Return the [X, Y] coordinate for the center point of the cell that contains the specified text.  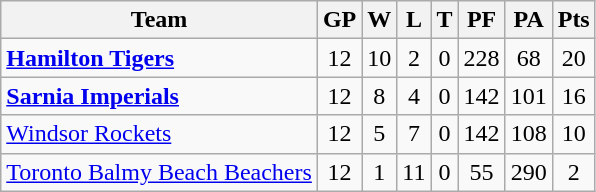
L [414, 20]
68 [528, 58]
11 [414, 172]
GP [339, 20]
5 [380, 134]
8 [380, 96]
228 [482, 58]
16 [574, 96]
PF [482, 20]
W [380, 20]
108 [528, 134]
Toronto Balmy Beach Beachers [160, 172]
Pts [574, 20]
T [444, 20]
290 [528, 172]
Team [160, 20]
7 [414, 134]
PA [528, 20]
101 [528, 96]
4 [414, 96]
Hamilton Tigers [160, 58]
Sarnia Imperials [160, 96]
Windsor Rockets [160, 134]
1 [380, 172]
20 [574, 58]
55 [482, 172]
